Search for the cell housing the specified text and yield its (x, y) center coordinate. 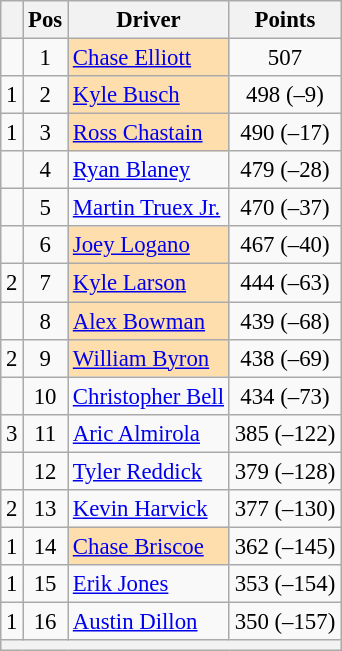
438 (–69) (284, 358)
Christopher Bell (149, 396)
385 (–122) (284, 433)
444 (–63) (284, 283)
16 (46, 621)
5 (46, 208)
Austin Dillon (149, 621)
Aric Almirola (149, 433)
Martin Truex Jr. (149, 208)
6 (46, 245)
13 (46, 509)
14 (46, 546)
Chase Elliott (149, 58)
7 (46, 283)
Chase Briscoe (149, 546)
362 (–145) (284, 546)
Tyler Reddick (149, 471)
Pos (46, 20)
Erik Jones (149, 584)
Alex Bowman (149, 321)
Ross Chastain (149, 133)
470 (–37) (284, 208)
4 (46, 170)
Kyle Larson (149, 283)
11 (46, 433)
377 (–130) (284, 509)
12 (46, 471)
Joey Logano (149, 245)
Driver (149, 20)
8 (46, 321)
490 (–17) (284, 133)
Kevin Harvick (149, 509)
467 (–40) (284, 245)
507 (284, 58)
353 (–154) (284, 584)
434 (–73) (284, 396)
Kyle Busch (149, 95)
15 (46, 584)
Ryan Blaney (149, 170)
350 (–157) (284, 621)
379 (–128) (284, 471)
9 (46, 358)
498 (–9) (284, 95)
10 (46, 396)
William Byron (149, 358)
Points (284, 20)
479 (–28) (284, 170)
439 (–68) (284, 321)
